Pinpoint the cell where the given text exists, returning its (x, y) midpoint coordinate. 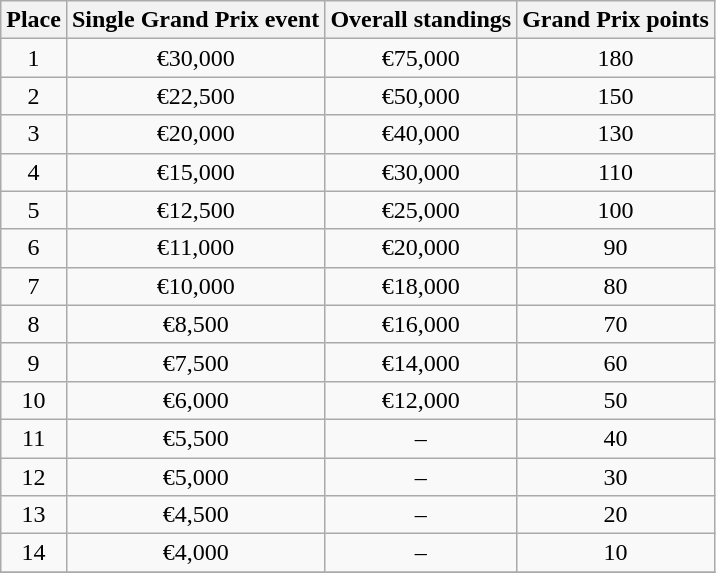
13 (34, 515)
€14,000 (421, 362)
€8,500 (195, 324)
180 (616, 58)
€10,000 (195, 286)
€18,000 (421, 286)
5 (34, 210)
€15,000 (195, 172)
50 (616, 400)
€5,500 (195, 438)
€4,000 (195, 553)
€12,000 (421, 400)
€12,500 (195, 210)
Overall standings (421, 20)
€50,000 (421, 96)
150 (616, 96)
70 (616, 324)
3 (34, 134)
11 (34, 438)
110 (616, 172)
6 (34, 248)
7 (34, 286)
€6,000 (195, 400)
€7,500 (195, 362)
100 (616, 210)
80 (616, 286)
€25,000 (421, 210)
20 (616, 515)
2 (34, 96)
€11,000 (195, 248)
14 (34, 553)
Grand Prix points (616, 20)
12 (34, 477)
€4,500 (195, 515)
130 (616, 134)
9 (34, 362)
1 (34, 58)
90 (616, 248)
Single Grand Prix event (195, 20)
€22,500 (195, 96)
30 (616, 477)
Place (34, 20)
60 (616, 362)
4 (34, 172)
€75,000 (421, 58)
€16,000 (421, 324)
8 (34, 324)
€40,000 (421, 134)
40 (616, 438)
€5,000 (195, 477)
